For the text-containing cell, return its midpoint in (X, Y) coordinate format. 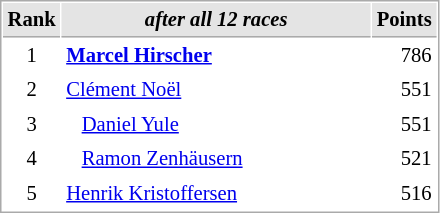
1 (32, 56)
3 (32, 124)
Ramon Zenhäusern (216, 158)
after all 12 races (216, 20)
Rank (32, 20)
516 (404, 194)
Henrik Kristoffersen (216, 194)
2 (32, 90)
Clément Noël (216, 90)
5 (32, 194)
4 (32, 158)
521 (404, 158)
Points (404, 20)
786 (404, 56)
Daniel Yule (216, 124)
Marcel Hirscher (216, 56)
